Find where the given text appears and provide that cell's center as (X, Y) coordinate. 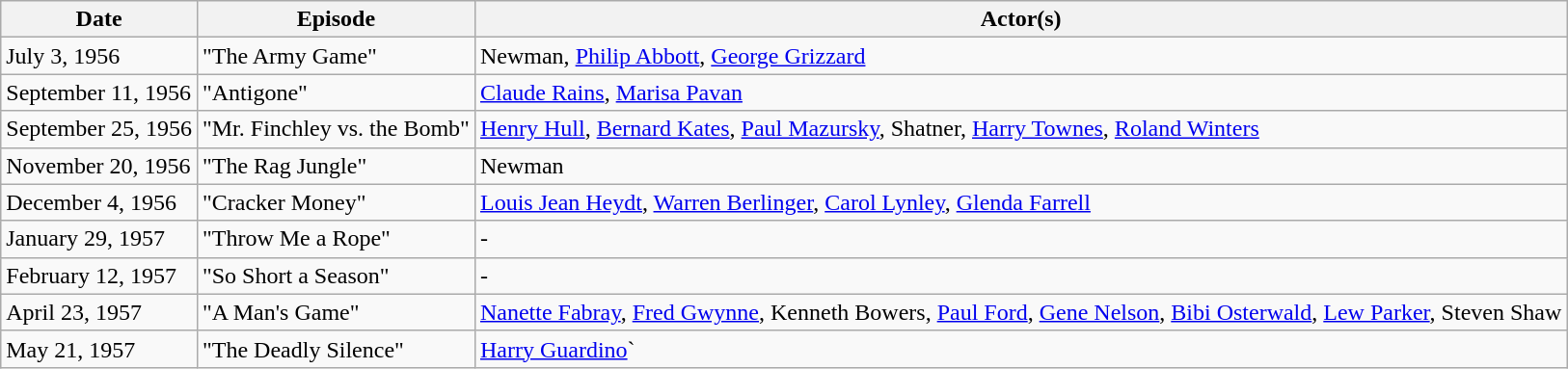
December 4, 1956 (99, 202)
September 25, 1956 (99, 129)
"The Army Game" (336, 56)
April 23, 1957 (99, 312)
"A Man's Game" (336, 312)
January 29, 1957 (99, 239)
"Throw Me a Rope" (336, 239)
Nanette Fabray, Fred Gwynne, Kenneth Bowers, Paul Ford, Gene Nelson, Bibi Osterwald, Lew Parker, Steven Shaw (1020, 312)
May 21, 1957 (99, 349)
Harry Guardino` (1020, 349)
Newman (1020, 166)
"Antigone" (336, 92)
Actor(s) (1020, 19)
"Mr. Finchley vs. the Bomb" (336, 129)
July 3, 1956 (99, 56)
"The Deadly Silence" (336, 349)
Date (99, 19)
Louis Jean Heydt, Warren Berlinger, Carol Lynley, Glenda Farrell (1020, 202)
Henry Hull, Bernard Kates, Paul Mazursky, Shatner, Harry Townes, Roland Winters (1020, 129)
September 11, 1956 (99, 92)
February 12, 1957 (99, 276)
Newman, Philip Abbott, George Grizzard (1020, 56)
"Cracker Money" (336, 202)
November 20, 1956 (99, 166)
"So Short a Season" (336, 276)
"The Rag Jungle" (336, 166)
Episode (336, 19)
Claude Rains, Marisa Pavan (1020, 92)
